Pinpoint the cell where the given text exists, returning its (x, y) midpoint coordinate. 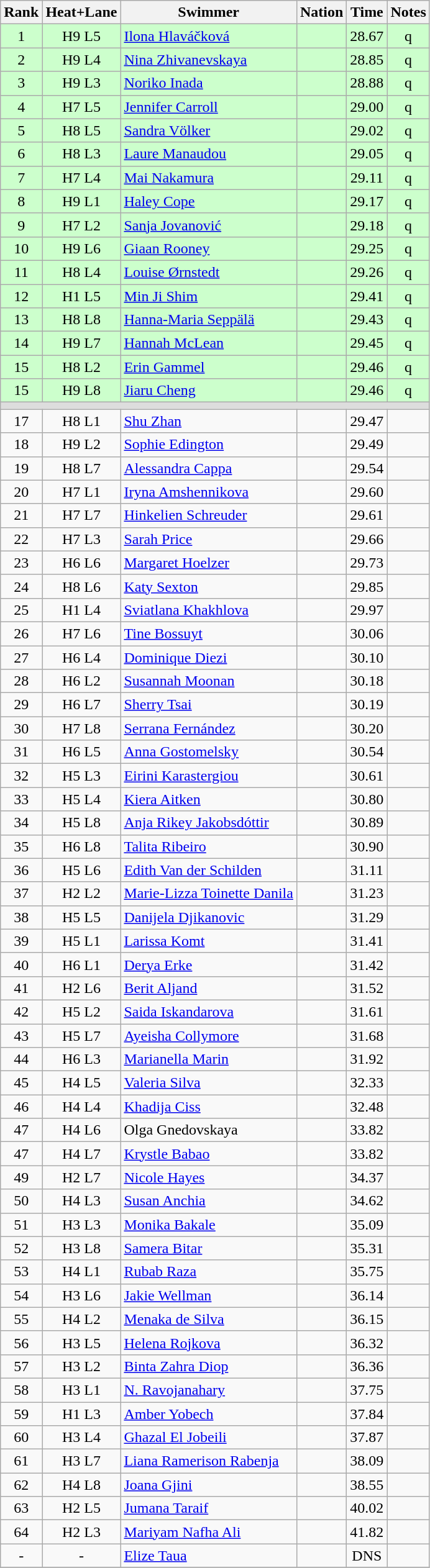
H7 L5 (81, 107)
H6 L2 (81, 681)
32.48 (367, 1107)
31.42 (367, 964)
25 (21, 610)
H7 L6 (81, 633)
58 (21, 1390)
4 (21, 107)
31.61 (367, 1012)
H3 L4 (81, 1438)
Ghazal El Jobeili (209, 1438)
Saida Iskandarova (209, 1012)
H3 L8 (81, 1248)
H9 L7 (81, 343)
Erin Gammel (209, 367)
32.33 (367, 1083)
Joana Gjini (209, 1485)
37.87 (367, 1438)
29.60 (367, 492)
37 (21, 894)
Heat+Lane (81, 12)
Min Ji Shim (209, 296)
38.09 (367, 1461)
64 (21, 1532)
Eirini Karastergiou (209, 776)
Sherry Tsai (209, 705)
30.06 (367, 633)
40 (21, 964)
H3 L3 (81, 1225)
50 (21, 1201)
H1 L5 (81, 296)
31.68 (367, 1035)
31.29 (367, 917)
Helena Rojkova (209, 1343)
H4 L7 (81, 1154)
H7 L1 (81, 492)
Jakie Wellman (209, 1295)
Marie-Lizza Toinette Danila (209, 894)
41 (21, 988)
44 (21, 1059)
35.31 (367, 1248)
29.66 (367, 539)
Sanja Jovanović (209, 225)
Nicole Hayes (209, 1177)
61 (21, 1461)
38.55 (367, 1485)
Hinkelien Schreuder (209, 515)
29.54 (367, 468)
Ilona Hlaváčková (209, 36)
H8 L7 (81, 468)
H8 L5 (81, 130)
H5 L8 (81, 823)
H4 L5 (81, 1083)
Larissa Komt (209, 941)
31.92 (367, 1059)
Valeria Silva (209, 1083)
Noriko Inada (209, 83)
29.49 (367, 445)
29.00 (367, 107)
28 (21, 681)
Alessandra Cappa (209, 468)
Elize Taua (209, 1556)
H7 L8 (81, 728)
Sandra Völker (209, 130)
29.85 (367, 586)
29.41 (367, 296)
29.61 (367, 515)
Amber Yobech (209, 1414)
Laure Manaudou (209, 154)
Time (367, 12)
28.88 (367, 83)
Berit Aljand (209, 988)
Monika Bakale (209, 1225)
53 (21, 1272)
H3 L6 (81, 1295)
31.41 (367, 941)
H3 L2 (81, 1366)
30.80 (367, 799)
Hanna-Maria Seppälä (209, 320)
H5 L3 (81, 776)
31.11 (367, 870)
H4 L8 (81, 1485)
29.02 (367, 130)
49 (21, 1177)
5 (21, 130)
H1 L4 (81, 610)
54 (21, 1295)
Anna Gostomelsky (209, 752)
Rubab Raza (209, 1272)
39 (21, 941)
Sviatlana Khakhlova (209, 610)
Louise Ørnstedt (209, 272)
21 (21, 515)
H4 L4 (81, 1107)
43 (21, 1035)
52 (21, 1248)
31.23 (367, 894)
Danijela Djikanovic (209, 917)
H5 L1 (81, 941)
Binta Zahra Diop (209, 1366)
Katy Sexton (209, 586)
Iryna Amshennikova (209, 492)
H8 L2 (81, 367)
H2 L6 (81, 988)
38 (21, 917)
H9 L1 (81, 201)
Edith Van der Schilden (209, 870)
Krystle Babao (209, 1154)
H3 L1 (81, 1390)
Samera Bitar (209, 1248)
Liana Ramerison Rabenja (209, 1461)
Nina Zhivanevskaya (209, 60)
30 (21, 728)
H8 L4 (81, 272)
31.52 (367, 988)
29 (21, 705)
H4 L1 (81, 1272)
H9 L6 (81, 248)
12 (21, 296)
34.62 (367, 1201)
Derya Erke (209, 964)
H5 L4 (81, 799)
37.75 (367, 1390)
H9 L3 (81, 83)
29.45 (367, 343)
8 (21, 201)
Dominique Diezi (209, 658)
36.14 (367, 1295)
1 (21, 36)
Mai Nakamura (209, 178)
H1 L3 (81, 1414)
36 (21, 870)
37.84 (367, 1414)
14 (21, 343)
29.05 (367, 154)
H3 L5 (81, 1343)
3 (21, 83)
9 (21, 225)
Margaret Hoelzer (209, 563)
H4 L3 (81, 1201)
H6 L5 (81, 752)
H4 L2 (81, 1319)
31 (21, 752)
10 (21, 248)
H8 L1 (81, 421)
55 (21, 1319)
DNS (367, 1556)
22 (21, 539)
28.67 (367, 36)
36.32 (367, 1343)
Jumana Taraif (209, 1508)
H5 L2 (81, 1012)
H7 L7 (81, 515)
34 (21, 823)
29.18 (367, 225)
H9 L2 (81, 445)
Tine Bossuyt (209, 633)
29.11 (367, 178)
Serrana Fernández (209, 728)
26 (21, 633)
H6 L3 (81, 1059)
32 (21, 776)
24 (21, 586)
Notes (408, 12)
62 (21, 1485)
H8 L8 (81, 320)
11 (21, 272)
H6 L6 (81, 563)
H7 L3 (81, 539)
Ayeisha Collymore (209, 1035)
30.18 (367, 681)
Jiaru Cheng (209, 391)
Hannah McLean (209, 343)
30.54 (367, 752)
7 (21, 178)
Khadija Ciss (209, 1107)
18 (21, 445)
H5 L7 (81, 1035)
35 (21, 846)
41.82 (367, 1532)
H7 L4 (81, 178)
6 (21, 154)
60 (21, 1438)
H8 L3 (81, 154)
H6 L7 (81, 705)
H2 L2 (81, 894)
13 (21, 320)
29.43 (367, 320)
H2 L5 (81, 1508)
H5 L6 (81, 870)
Sarah Price (209, 539)
29.73 (367, 563)
19 (21, 468)
29.26 (367, 272)
Swimmer (209, 12)
Rank (21, 12)
H3 L7 (81, 1461)
36.15 (367, 1319)
Anja Rikey Jakobsdóttir (209, 823)
H2 L3 (81, 1532)
2 (21, 60)
N. Ravojanahary (209, 1390)
34.37 (367, 1177)
57 (21, 1366)
59 (21, 1414)
Menaka de Silva (209, 1319)
29.17 (367, 201)
Shu Zhan (209, 421)
H8 L6 (81, 586)
H6 L4 (81, 658)
20 (21, 492)
29.25 (367, 248)
H9 L5 (81, 36)
Sophie Edington (209, 445)
H6 L1 (81, 964)
H6 L8 (81, 846)
36.36 (367, 1366)
Olga Gnedovskaya (209, 1130)
30.19 (367, 705)
Kiera Aitken (209, 799)
Marianella Marin (209, 1059)
27 (21, 658)
17 (21, 421)
Haley Cope (209, 201)
51 (21, 1225)
63 (21, 1508)
H9 L4 (81, 60)
Mariyam Nafha Ali (209, 1532)
Susan Anchia (209, 1201)
Talita Ribeiro (209, 846)
42 (21, 1012)
35.75 (367, 1272)
H2 L7 (81, 1177)
56 (21, 1343)
H4 L6 (81, 1130)
45 (21, 1083)
35.09 (367, 1225)
29.47 (367, 421)
Giaan Rooney (209, 248)
30.90 (367, 846)
29.97 (367, 610)
Nation (321, 12)
Jennifer Carroll (209, 107)
H7 L2 (81, 225)
30.89 (367, 823)
30.20 (367, 728)
46 (21, 1107)
33 (21, 799)
Susannah Moonan (209, 681)
23 (21, 563)
30.10 (367, 658)
30.61 (367, 776)
40.02 (367, 1508)
H9 L8 (81, 391)
28.85 (367, 60)
H5 L5 (81, 917)
